Output the [X, Y] coordinate of the center of the cell containing the given text.  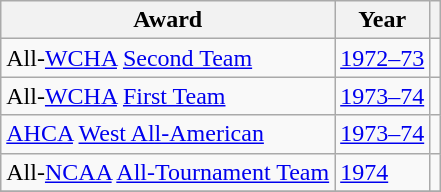
All-WCHA Second Team [168, 58]
Award [168, 20]
Year [382, 20]
All-WCHA First Team [168, 96]
AHCA West All-American [168, 134]
1972–73 [382, 58]
All-NCAA All-Tournament Team [168, 172]
1974 [382, 172]
